Locate the cell with the specified text and output its [x, y] center coordinate. 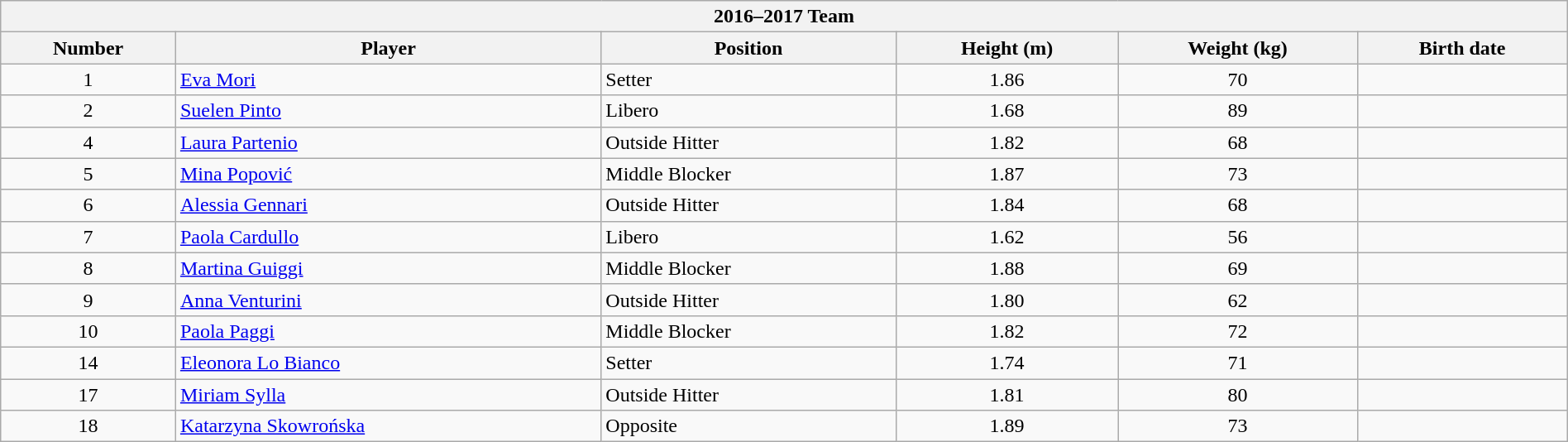
Position [748, 48]
Eleonora Lo Bianco [388, 363]
1.86 [1007, 79]
1.68 [1007, 111]
17 [88, 395]
1.80 [1007, 300]
Katarzyna Skowrońska [388, 426]
1.87 [1007, 174]
1.81 [1007, 395]
1.84 [1007, 205]
Mina Popović [388, 174]
62 [1237, 300]
Miriam Sylla [388, 395]
Suelen Pinto [388, 111]
4 [88, 142]
2016–2017 Team [784, 17]
Eva Mori [388, 79]
69 [1237, 268]
Anna Venturini [388, 300]
8 [88, 268]
Height (m) [1007, 48]
Paola Cardullo [388, 237]
Opposite [748, 426]
70 [1237, 79]
72 [1237, 331]
1.62 [1007, 237]
2 [88, 111]
9 [88, 300]
1.74 [1007, 363]
Weight (kg) [1237, 48]
14 [88, 363]
Player [388, 48]
5 [88, 174]
Laura Partenio [388, 142]
Paola Paggi [388, 331]
89 [1237, 111]
6 [88, 205]
Number [88, 48]
Birth date [1462, 48]
1.88 [1007, 268]
71 [1237, 363]
18 [88, 426]
Martina Guiggi [388, 268]
7 [88, 237]
80 [1237, 395]
1.89 [1007, 426]
1 [88, 79]
56 [1237, 237]
Alessia Gennari [388, 205]
10 [88, 331]
